Locate the cell with the specified text and output its [X, Y] center coordinate. 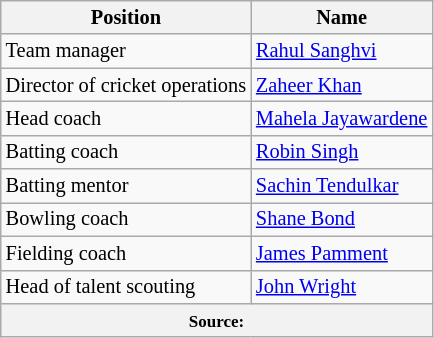
Batting coach [126, 152]
Fielding coach [126, 253]
Source: [216, 320]
Team manager [126, 51]
Head of talent scouting [126, 287]
Mahela Jayawardene [342, 118]
Head coach [126, 118]
Bowling coach [126, 219]
Zaheer Khan [342, 85]
Sachin Tendulkar [342, 186]
John Wright [342, 287]
Shane Bond [342, 219]
Position [126, 17]
Rahul Sanghvi [342, 51]
Batting mentor [126, 186]
Director of cricket operations [126, 85]
James Pamment [342, 253]
Robin Singh [342, 152]
Name [342, 17]
